Output the [x, y] coordinate of the center of the cell containing the given text.  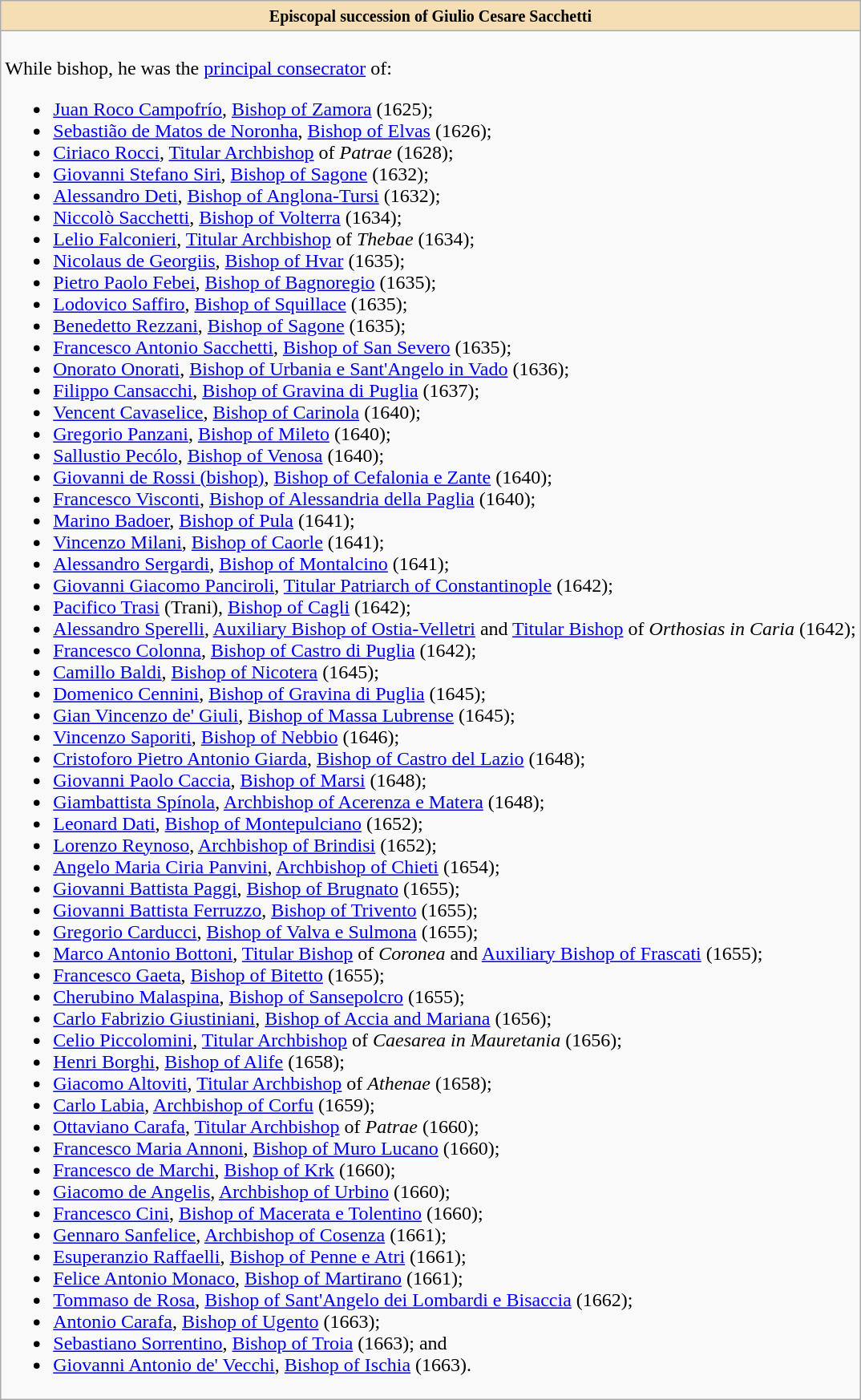
Episcopal succession of Giulio Cesare Sacchetti [430, 16]
